Capture the cell that displays the provided text and extract its [X, Y] central coordinate. 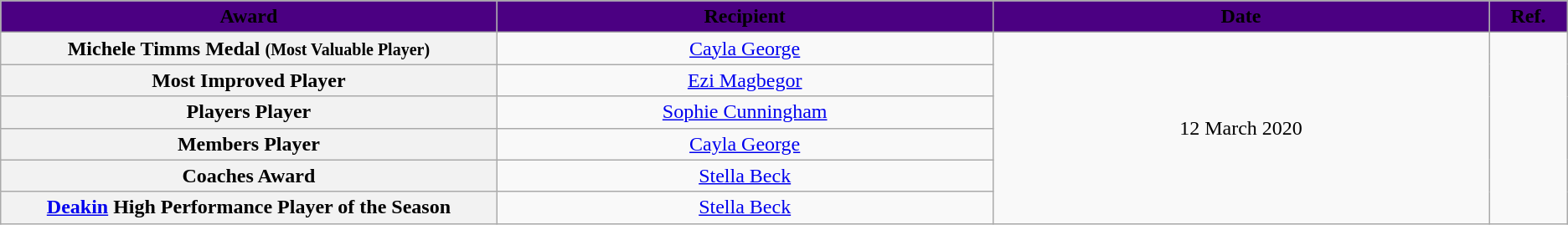
Coaches Award [249, 176]
Date [1240, 17]
Sophie Cunningham [745, 112]
Ezi Magbegor [745, 80]
Most Improved Player [249, 80]
Deakin High Performance Player of the Season [249, 207]
Players Player [249, 112]
Award [249, 17]
Members Player [249, 144]
Ref. [1529, 17]
Recipient [745, 17]
12 March 2020 [1240, 128]
Michele Timms Medal (Most Valuable Player) [249, 49]
